For the text-containing cell, return its midpoint in [x, y] coordinate format. 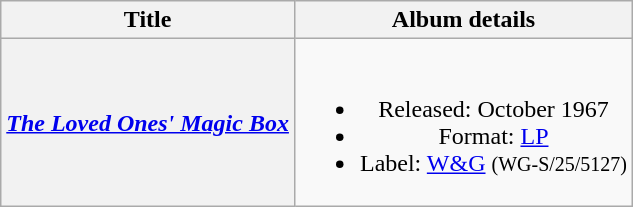
The Loved Ones' Magic Box [148, 122]
Released: October 1967Format: LPLabel: W&G (WG-S/25/5127) [463, 122]
Title [148, 20]
Album details [463, 20]
